Pinpoint the cell where the given text exists, returning its (X, Y) midpoint coordinate. 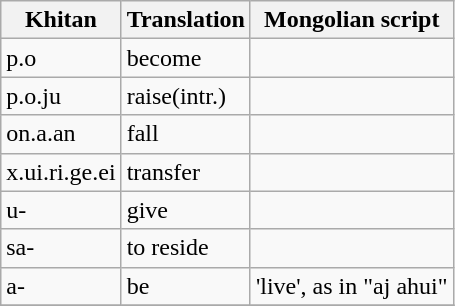
a- (61, 286)
p.o (61, 58)
give (186, 210)
Mongolian script (352, 20)
on.a.an (61, 134)
'live', as in "aj ahui" (352, 286)
raise(intr.) (186, 96)
Translation (186, 20)
become (186, 58)
be (186, 286)
fall (186, 134)
Khitan (61, 20)
sa- (61, 248)
u- (61, 210)
x.ui.ri.ge.ei (61, 172)
transfer (186, 172)
p.o.ju (61, 96)
to reside (186, 248)
